Scan for the cell matching the given text and deliver its (x, y) coordinate at center. 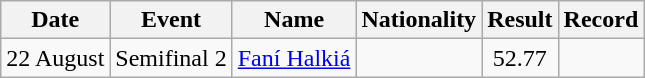
Semifinal 2 (171, 58)
Record (601, 20)
Event (171, 20)
Name (294, 20)
Result (520, 20)
Faní Halkiá (294, 58)
52.77 (520, 58)
Date (56, 20)
Nationality (419, 20)
22 August (56, 58)
